Pinpoint the cell where the given text exists, returning its (x, y) midpoint coordinate. 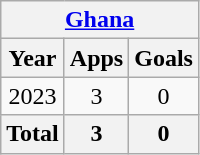
Total (33, 134)
Apps (96, 58)
Ghana (100, 20)
Goals (164, 58)
2023 (33, 96)
Year (33, 58)
